Output the [x, y] coordinate of the center of the cell containing the given text.  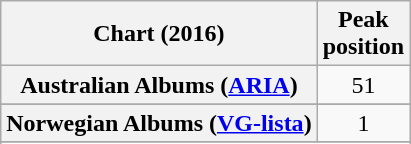
Norwegian Albums (VG-lista) [159, 123]
51 [363, 85]
Peak position [363, 34]
1 [363, 123]
Australian Albums (ARIA) [159, 85]
Chart (2016) [159, 34]
